Find where the given text appears and provide that cell's center as (X, Y) coordinate. 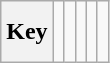
Key (27, 32)
